Identify which cell holds the provided text, then report its (X, Y) central coordinate. 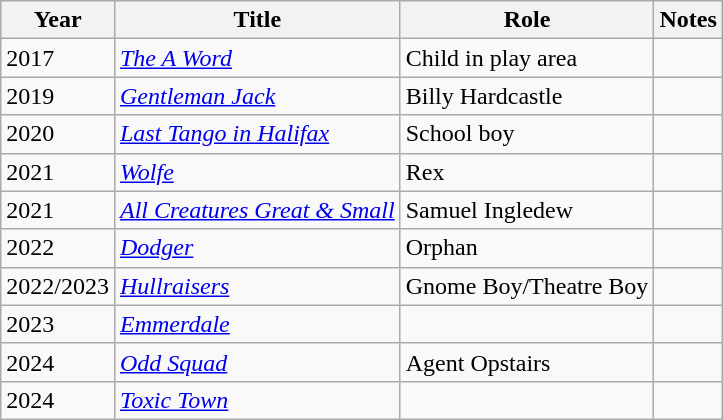
2023 (58, 324)
Emmerdale (257, 324)
Gnome Boy/Theatre Boy (527, 286)
2022/2023 (58, 286)
Notes (688, 20)
School boy (527, 134)
2019 (58, 96)
Agent Opstairs (527, 362)
Last Tango in Halifax (257, 134)
Child in play area (527, 58)
Toxic Town (257, 400)
Odd Squad (257, 362)
Samuel Ingledew (527, 210)
Wolfe (257, 172)
Gentleman Jack (257, 96)
2020 (58, 134)
Billy Hardcastle (527, 96)
Rex (527, 172)
2022 (58, 248)
Orphan (527, 248)
The A Word (257, 58)
2017 (58, 58)
Role (527, 20)
Hullraisers (257, 286)
All Creatures Great & Small (257, 210)
Dodger (257, 248)
Year (58, 20)
Title (257, 20)
